Pinpoint the cell where the given text exists, returning its (X, Y) midpoint coordinate. 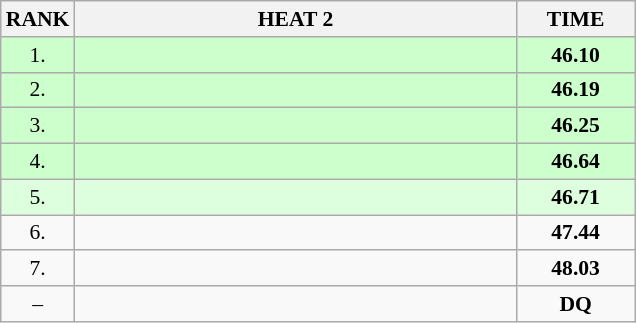
46.25 (576, 126)
46.10 (576, 55)
2. (38, 90)
46.64 (576, 162)
46.19 (576, 90)
RANK (38, 19)
TIME (576, 19)
HEAT 2 (295, 19)
– (38, 304)
3. (38, 126)
7. (38, 269)
6. (38, 233)
47.44 (576, 233)
4. (38, 162)
48.03 (576, 269)
46.71 (576, 197)
DQ (576, 304)
5. (38, 197)
1. (38, 55)
